Extract the (x, y) coordinate from the center of the cell holding the provided text.  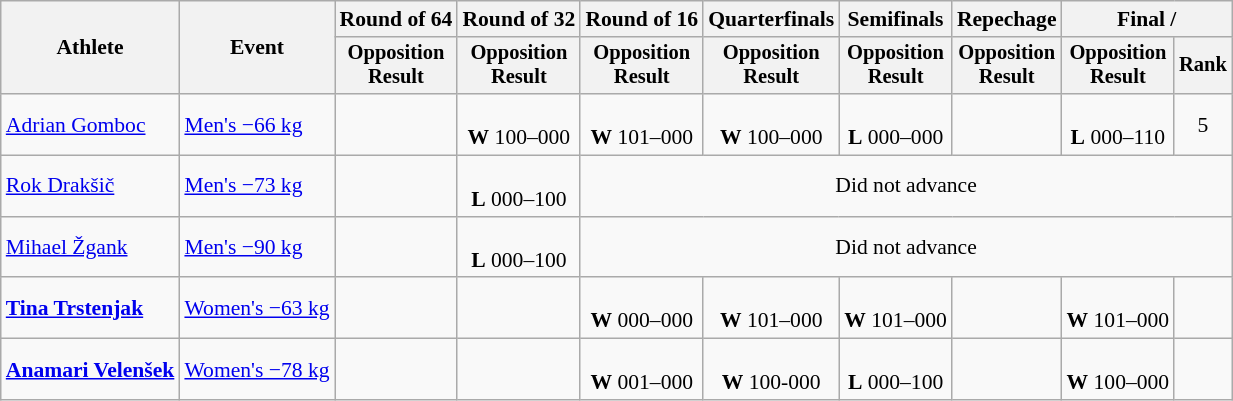
Adrian Gomboc (90, 124)
W 001–000 (642, 370)
Rank (1203, 66)
W 100-000 (771, 370)
Women's −63 kg (256, 308)
Rok Drakšič (90, 186)
Round of 64 (396, 19)
Mihael Žgank (90, 248)
Repechage (1007, 19)
Men's −66 kg (256, 124)
Tina Trstenjak (90, 308)
Event (256, 48)
5 (1203, 124)
Anamari Velenšek (90, 370)
W 000–000 (642, 308)
Quarterfinals (771, 19)
Final / (1147, 19)
Athlete (90, 48)
Round of 32 (518, 19)
L 000–000 (896, 124)
Women's −78 kg (256, 370)
Round of 16 (642, 19)
Men's −90 kg (256, 248)
Men's −73 kg (256, 186)
Semifinals (896, 19)
L 000–110 (1118, 124)
